Determine the [x, y] coordinate at the center of the cell enclosing the given text.  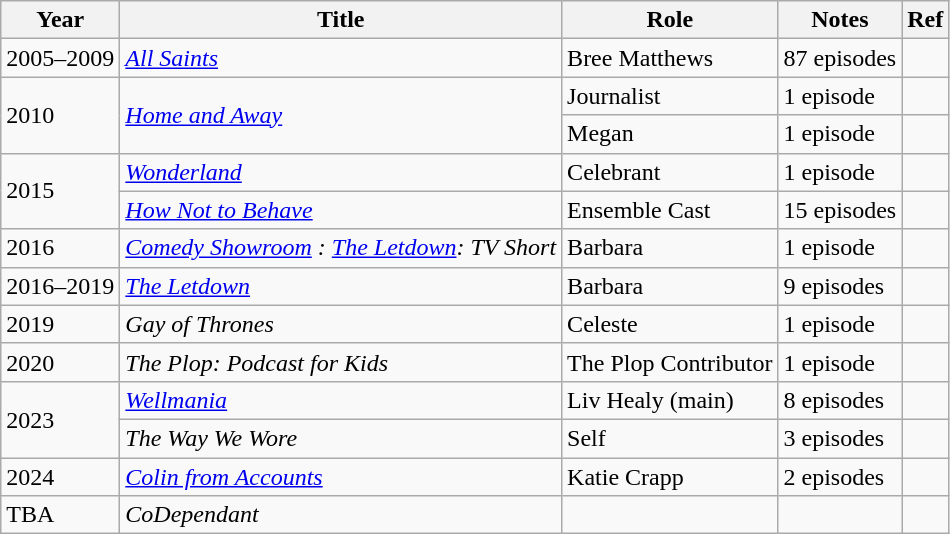
15 episodes [840, 210]
Title [341, 20]
9 episodes [840, 286]
Celebrant [670, 172]
2020 [60, 362]
Home and Away [341, 115]
2010 [60, 115]
Wonderland [341, 172]
Colin from Accounts [341, 477]
87 episodes [840, 58]
The Plop: Podcast for Kids [341, 362]
Ref [926, 20]
2016–2019 [60, 286]
Comedy Showroom : The Letdown: TV Short [341, 248]
Katie Crapp [670, 477]
Self [670, 438]
3 episodes [840, 438]
Celeste [670, 324]
The Way We Wore [341, 438]
How Not to Behave [341, 210]
Megan [670, 134]
Year [60, 20]
Notes [840, 20]
The Plop Contributor [670, 362]
Ensemble Cast [670, 210]
2 episodes [840, 477]
2019 [60, 324]
CoDependant [341, 515]
2016 [60, 248]
TBA [60, 515]
Role [670, 20]
The Letdown [341, 286]
All Saints [341, 58]
2015 [60, 191]
Liv Healy (main) [670, 400]
2023 [60, 419]
2005–2009 [60, 58]
Bree Matthews [670, 58]
8 episodes [840, 400]
Journalist [670, 96]
Gay of Thrones [341, 324]
Wellmania [341, 400]
2024 [60, 477]
